Output the [x, y] coordinate of the center of the cell containing the given text.  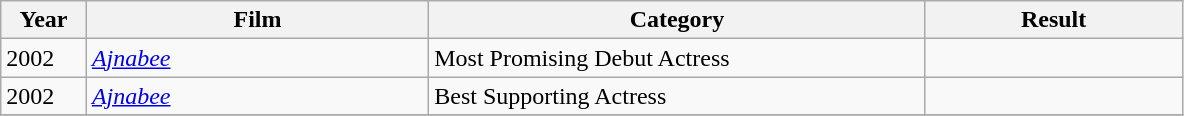
Best Supporting Actress [677, 96]
Film [257, 20]
Result [1054, 20]
Year [44, 20]
Most Promising Debut Actress [677, 58]
Category [677, 20]
